Identify which cell holds the provided text, then report its [x, y] central coordinate. 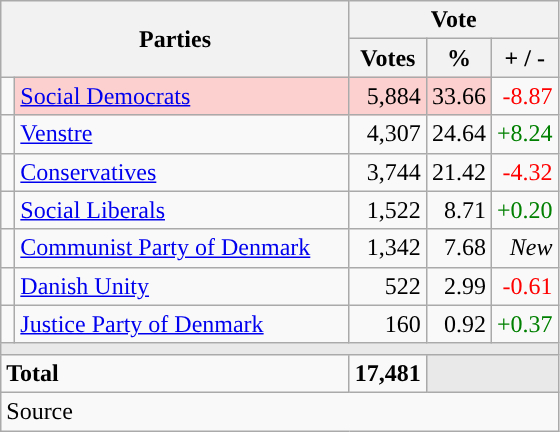
1,342 [388, 248]
Vote [454, 20]
8.71 [458, 210]
2.99 [458, 286]
3,744 [388, 172]
Source [280, 411]
522 [388, 286]
17,481 [388, 373]
Social Democrats [182, 96]
% [458, 58]
-4.32 [524, 172]
Venstre [182, 134]
160 [388, 324]
Total [176, 373]
Communist Party of Denmark [182, 248]
+ / - [524, 58]
4,307 [388, 134]
1,522 [388, 210]
7.68 [458, 248]
+0.37 [524, 324]
0.92 [458, 324]
Parties [176, 39]
Danish Unity [182, 286]
+0.20 [524, 210]
New [524, 248]
24.64 [458, 134]
Justice Party of Denmark [182, 324]
Votes [388, 58]
+8.24 [524, 134]
21.42 [458, 172]
Conservatives [182, 172]
Social Liberals [182, 210]
33.66 [458, 96]
-0.61 [524, 286]
5,884 [388, 96]
-8.87 [524, 96]
